Return the (X, Y) coordinate for the center point of the cell that contains the specified text.  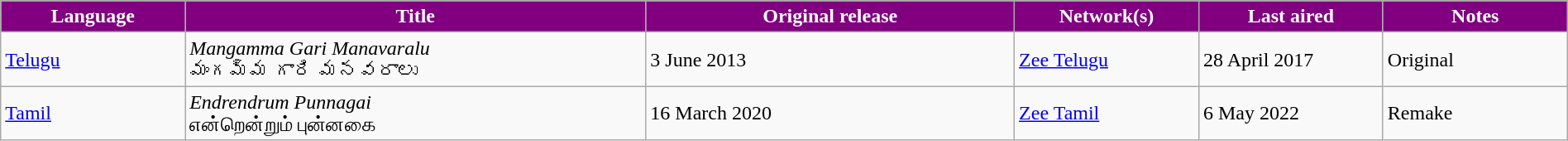
Telugu (93, 60)
Remake (1475, 113)
Original (1475, 60)
Zee Tamil (1107, 113)
Tamil (93, 113)
6 May 2022 (1290, 113)
Notes (1475, 17)
3 June 2013 (830, 60)
Language (93, 17)
Original release (830, 17)
Title (415, 17)
Network(s) (1107, 17)
Zee Telugu (1107, 60)
Last aired (1290, 17)
Endrendrum Punnagai என்றென்றும் புன்னகை (415, 113)
28 April 2017 (1290, 60)
Mangamma Gari Manavaralu మంగమ్మ గారి మనవరాలు (415, 60)
16 March 2020 (830, 113)
